Output the (x, y) coordinate of the center of the cell containing the given text.  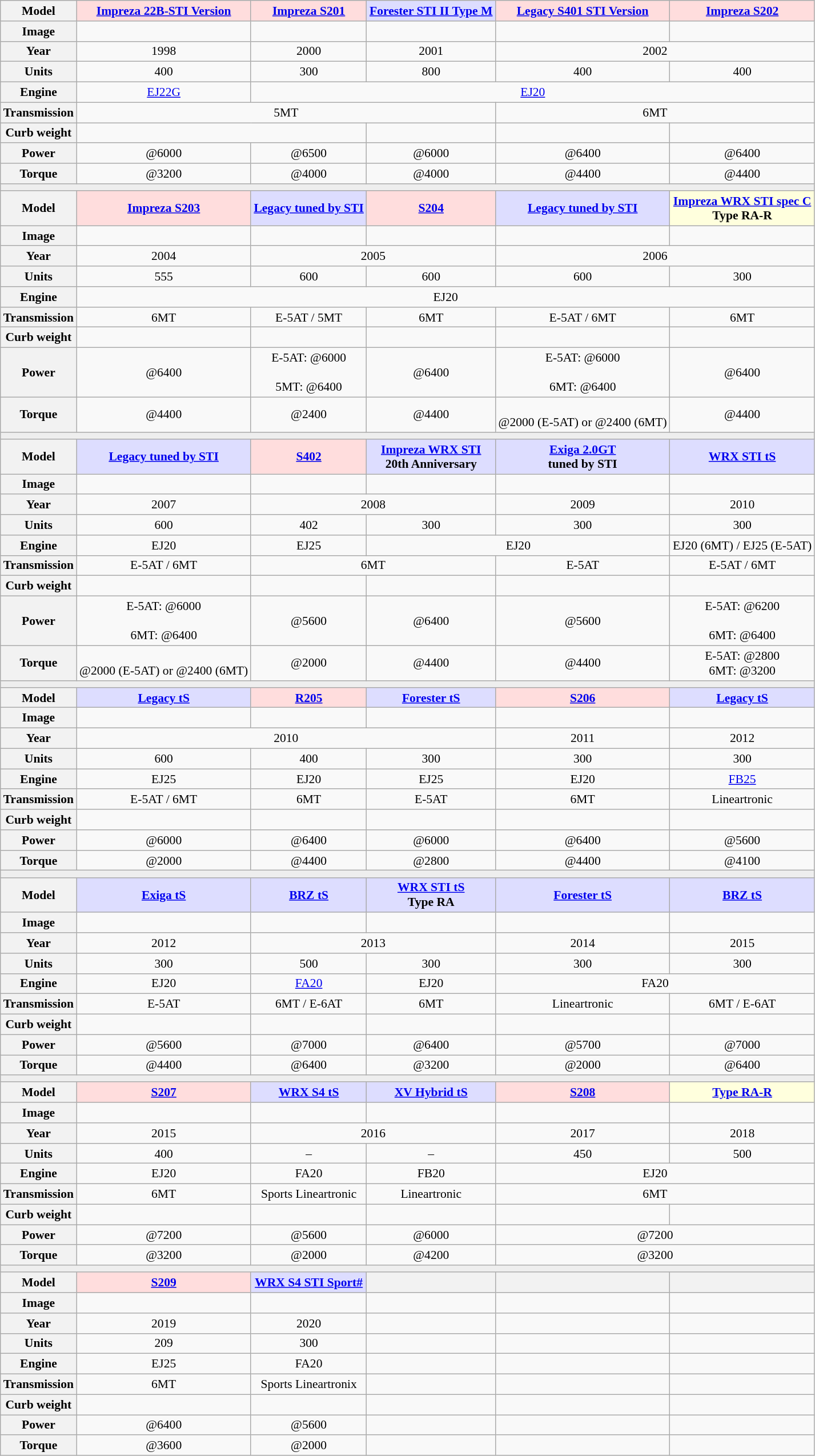
WRX S4 STI Sport# (308, 1283)
402 (308, 525)
2016 (373, 1133)
FB20 (431, 1174)
Impreza S203 (163, 208)
E-5AT: @28006MT: @3200 (742, 663)
E-5AT / 5MT (308, 318)
2017 (583, 1133)
@6500 (308, 154)
S204 (431, 208)
WRX S4 tS (308, 1093)
209 (163, 1343)
@4200 (431, 1256)
2009 (583, 505)
@2800 (431, 861)
2007 (163, 505)
EJ20 (6MT) / EJ25 (E-5AT) (742, 546)
S209 (163, 1283)
2014 (583, 943)
Exiga 2.0GTtuned by STI (583, 457)
Legacy S401 STI Version (583, 11)
WRX STI tSType RA (431, 895)
@5700 (583, 1045)
@4100 (742, 861)
Impreza 22B-STI Version (163, 11)
Forester STI II Type M (431, 11)
2005 (373, 256)
E-5AT: @62006MT: @6400 (742, 621)
2006 (656, 256)
Impreza WRX STI20th Anniversary (431, 457)
Sports Lineartronix (308, 1385)
R205 (308, 698)
FB25 (742, 779)
2000 (308, 51)
S402 (308, 457)
WRX STI tS (742, 457)
2002 (656, 51)
2008 (373, 505)
5MT (286, 113)
1998 (163, 51)
2011 (583, 739)
S206 (583, 698)
Exiga tS (163, 895)
Impreza WRX STI spec CType RA-R (742, 208)
E-5AT: @60005MT: @6400 (308, 372)
2001 (431, 51)
S207 (163, 1093)
@3600 (163, 1446)
Impreza S202 (742, 11)
555 (163, 276)
Impreza S201 (308, 11)
2004 (163, 256)
450 (583, 1154)
2020 (308, 1323)
@2400 (308, 415)
2018 (742, 1133)
S208 (583, 1093)
800 (431, 72)
2013 (373, 943)
XV Hybrid tS (431, 1093)
2019 (163, 1323)
Sports Lineartronic (308, 1194)
EJ22G (163, 93)
Type RA-R (742, 1093)
